Provide the [x, y] coordinate of the cell's center where the given text is located.  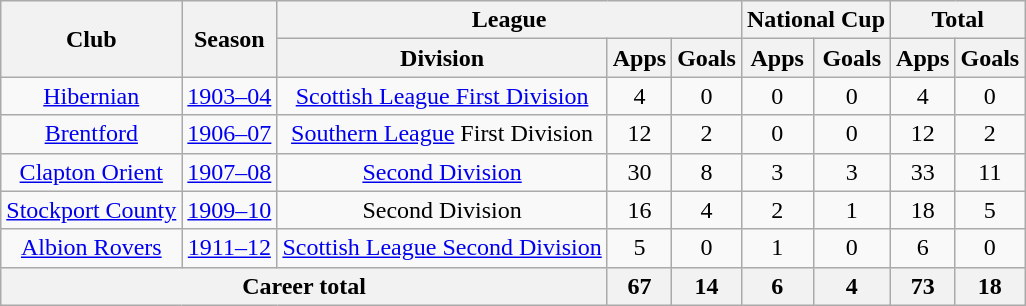
Hibernian [92, 96]
8 [707, 172]
33 [923, 172]
73 [923, 286]
1909–10 [230, 210]
14 [707, 286]
1907–08 [230, 172]
1911–12 [230, 248]
Scottish League First Division [442, 96]
Scottish League Second Division [442, 248]
Clapton Orient [92, 172]
Total [958, 20]
11 [990, 172]
67 [639, 286]
Division [442, 58]
1906–07 [230, 134]
League [510, 20]
Brentford [92, 134]
Southern League First Division [442, 134]
Stockport County [92, 210]
16 [639, 210]
Albion Rovers [92, 248]
Career total [304, 286]
National Cup [816, 20]
Club [92, 39]
30 [639, 172]
Season [230, 39]
1903–04 [230, 96]
